Determine the (X, Y) coordinate at the center of the cell enclosing the given text.  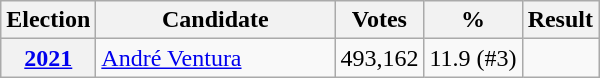
Votes (380, 20)
493,162 (380, 58)
2021 (48, 58)
Result (560, 20)
11.9 (#3) (473, 58)
Candidate (216, 20)
André Ventura (216, 58)
Election (48, 20)
% (473, 20)
